Return [X, Y] of the center of cell containing provided text 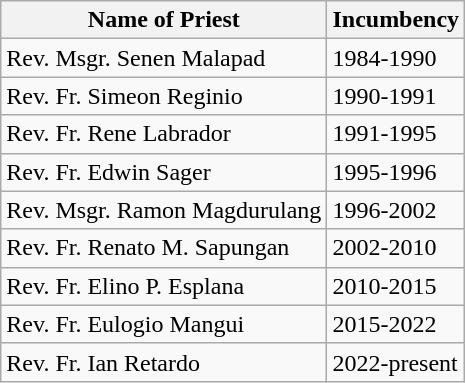
Rev. Fr. Ian Retardo [164, 362]
Rev. Msgr. Senen Malapad [164, 58]
Rev. Fr. Simeon Reginio [164, 96]
Rev. Fr. Renato M. Sapungan [164, 248]
2022-present [396, 362]
1995-1996 [396, 172]
Incumbency [396, 20]
1991-1995 [396, 134]
1990-1991 [396, 96]
2002-2010 [396, 248]
Rev. Msgr. Ramon Magdurulang [164, 210]
1996-2002 [396, 210]
2015-2022 [396, 324]
1984-1990 [396, 58]
2010-2015 [396, 286]
Rev. Fr. Elino P. Esplana [164, 286]
Rev. Fr. Edwin Sager [164, 172]
Rev. Fr. Eulogio Mangui [164, 324]
Rev. Fr. Rene Labrador [164, 134]
Name of Priest [164, 20]
